Detect which cell encompasses the target text, then output its (X, Y) center coordinate. 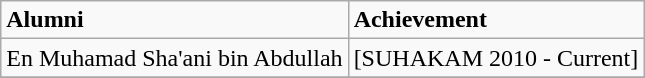
Alumni (174, 20)
[SUHAKAM 2010 - Current] (496, 58)
En Muhamad Sha'ani bin Abdullah (174, 58)
Achievement (496, 20)
